Extract the (X, Y) coordinate from the center of the cell holding the provided text.  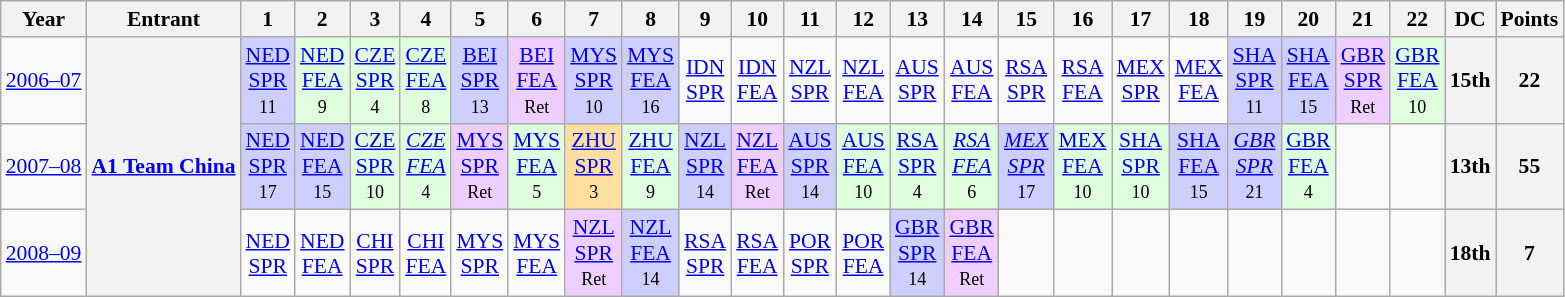
NEDSPR11 (268, 80)
MEXFEA (1199, 80)
5 (480, 19)
1 (268, 19)
MYSSPRRet (480, 166)
BEISPR13 (480, 80)
Points (1530, 19)
15 (1026, 19)
CHIFEA (426, 254)
SHASPR11 (1254, 80)
11 (810, 19)
MYSFEA16 (650, 80)
18 (1199, 19)
NZLFEA (864, 80)
8 (650, 19)
BEIFEARet (536, 80)
PORFEA (864, 254)
19 (1254, 19)
4 (426, 19)
NEDFEA9 (322, 80)
21 (1364, 19)
18th (1470, 254)
CZEFEA8 (426, 80)
2006–07 (44, 80)
RSAFEA6 (972, 166)
10 (757, 19)
GBRFEA10 (1418, 80)
MEXSPR (1141, 80)
RSASPR4 (918, 166)
NZLFEA14 (650, 254)
13th (1470, 166)
MYSSPR10 (594, 80)
2007–08 (44, 166)
CZESPR4 (376, 80)
20 (1308, 19)
IDNFEA (757, 80)
AUSSPR14 (810, 166)
55 (1530, 166)
AUSFEA (972, 80)
15th (1470, 80)
GBRSPRRet (1364, 80)
9 (705, 19)
ZHUSPR3 (594, 166)
IDNSPR (705, 80)
Year (44, 19)
NEDSPR (268, 254)
12 (864, 19)
3 (376, 19)
14 (972, 19)
AUSFEA10 (864, 166)
Entrant (163, 19)
MYSFEA5 (536, 166)
GBRFEA4 (1308, 166)
MEXSPR17 (1026, 166)
CZESPR10 (376, 166)
NZLSPR (810, 80)
CHISPR (376, 254)
16 (1082, 19)
A1 Team China (163, 167)
PORSPR (810, 254)
SHASPR10 (1141, 166)
MEXFEA10 (1082, 166)
13 (918, 19)
2008–09 (44, 254)
6 (536, 19)
DC (1470, 19)
GBRSPR14 (918, 254)
GBRSPR21 (1254, 166)
AUSSPR (918, 80)
MYSSPR (480, 254)
ZHUFEA9 (650, 166)
2 (322, 19)
GBRFEARet (972, 254)
NEDSPR17 (268, 166)
NEDFEA (322, 254)
NZLSPR14 (705, 166)
NZLFEARet (757, 166)
NEDFEA15 (322, 166)
17 (1141, 19)
CZEFEA4 (426, 166)
MYSFEA (536, 254)
NZLSPRRet (594, 254)
